Detect which cell encompasses the target text, then output its (x, y) center coordinate. 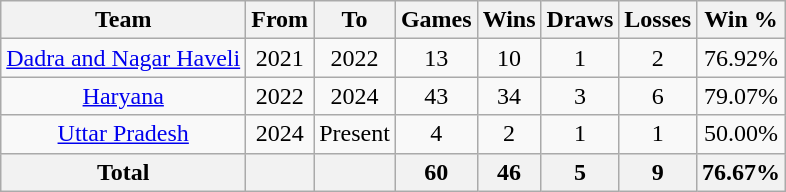
Total (124, 172)
Losses (658, 20)
Draws (580, 20)
46 (509, 172)
13 (436, 58)
43 (436, 96)
34 (509, 96)
Uttar Pradesh (124, 134)
60 (436, 172)
5 (580, 172)
10 (509, 58)
Dadra and Nagar Haveli (124, 58)
Games (436, 20)
9 (658, 172)
Haryana (124, 96)
76.92% (742, 58)
Team (124, 20)
4 (436, 134)
2021 (280, 58)
From (280, 20)
50.00% (742, 134)
Win % (742, 20)
79.07% (742, 96)
76.67% (742, 172)
3 (580, 96)
6 (658, 96)
Present (355, 134)
To (355, 20)
Wins (509, 20)
